Detect which cell encompasses the target text, then output its (x, y) center coordinate. 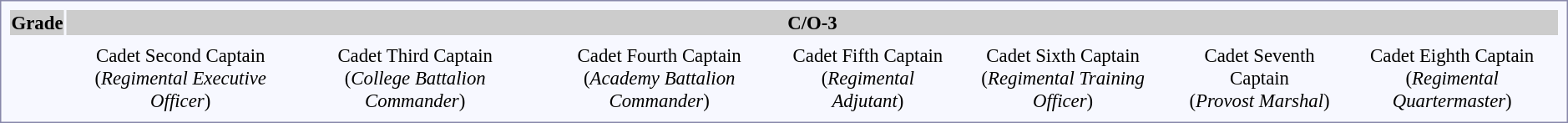
C/O-3 (812, 23)
Cadet Second Captain(Regimental Executive Officer) (180, 78)
Cadet Fifth Captain(Regimental Adjutant) (867, 78)
Cadet Fourth Captain(Academy Battalion Commander) (660, 78)
Cadet Third Captain(College Battalion Commander) (415, 78)
Cadet Seventh Captain(Provost Marshal) (1260, 78)
Grade (37, 23)
Cadet Eighth Captain(Regimental Quartermaster) (1452, 78)
Cadet Sixth Captain(Regimental Training Officer) (1064, 78)
